Extract the (X, Y) coordinate from the center of the cell holding the provided text.  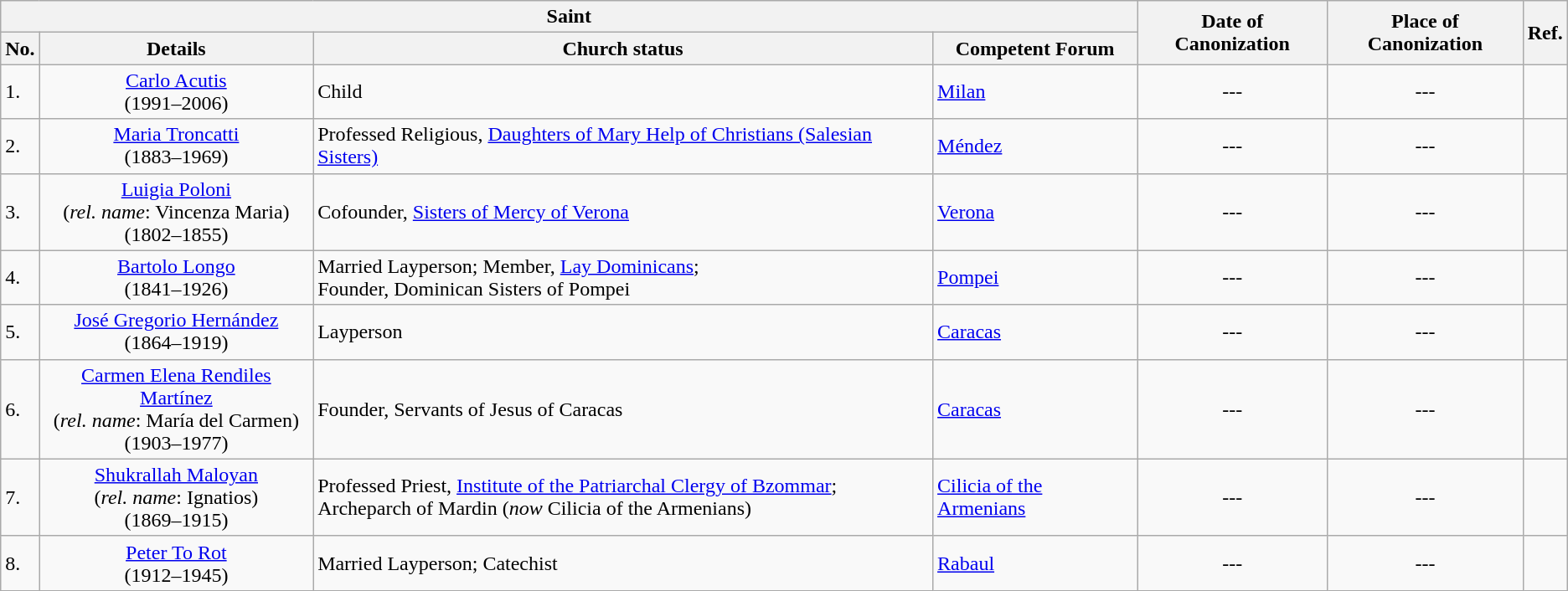
Luigia Poloni(rel. name: Vincenza Maria)(1802–1855) (176, 212)
Rabaul (1035, 563)
2. (20, 146)
Cilicia of the Armenians (1035, 497)
8. (20, 563)
Saint (570, 17)
5. (20, 331)
Layperson (623, 331)
Child (623, 92)
Maria Troncatti(1883–1969) (176, 146)
Married Layperson; Member, Lay Dominicans;Founder, Dominican Sisters of Pompei (623, 278)
Details (176, 49)
Carlo Acutis(1991–2006) (176, 92)
No. (20, 49)
3. (20, 212)
Married Layperson; Catechist (623, 563)
Shukrallah Maloyan(rel. name: Ignatios)(1869–1915) (176, 497)
Pompei (1035, 278)
7. (20, 497)
Milan (1035, 92)
6. (20, 409)
Verona (1035, 212)
Founder, Servants of Jesus of Caracas (623, 409)
Peter To Rot(1912–1945) (176, 563)
Professed Religious, Daughters of Mary Help of Christians (Salesian Sisters) (623, 146)
Méndez (1035, 146)
Professed Priest, Institute of the Patriarchal Clergy of Bzommar;Archeparch of Mardin (now Cilicia of the Armenians) (623, 497)
Carmen Elena Rendiles Martínez(rel. name: María del Carmen)(1903–1977) (176, 409)
1. (20, 92)
Bartolo Longo(1841–1926) (176, 278)
Place of Canonization (1426, 33)
Cofounder, Sisters of Mercy of Verona (623, 212)
Church status (623, 49)
Competent Forum (1035, 49)
José Gregorio Hernández(1864–1919) (176, 331)
Ref. (1545, 33)
Date of Canonization (1233, 33)
4. (20, 278)
